Search for the cell housing the specified text and yield its (x, y) center coordinate. 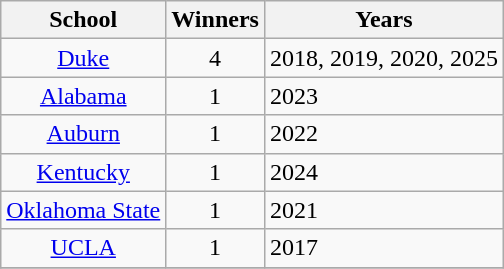
Oklahoma State (84, 210)
Duke (84, 58)
2017 (384, 248)
2021 (384, 210)
Alabama (84, 96)
Years (384, 20)
Winners (216, 20)
4 (216, 58)
2018, 2019, 2020, 2025 (384, 58)
2023 (384, 96)
School (84, 20)
Auburn (84, 134)
2022 (384, 134)
2024 (384, 172)
UCLA (84, 248)
Kentucky (84, 172)
